Return the [x, y] coordinate for the center point of the cell that contains the specified text.  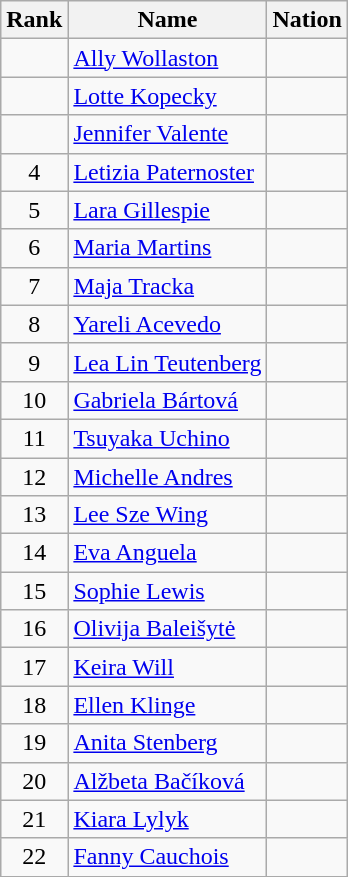
Michelle Andres [168, 477]
Fanny Cauchois [168, 857]
Maria Martins [168, 248]
Keira Will [168, 667]
21 [34, 819]
Name [168, 20]
10 [34, 400]
14 [34, 553]
Rank [34, 20]
6 [34, 248]
Ally Wollaston [168, 58]
13 [34, 515]
Lea Lin Teutenberg [168, 362]
Maja Tracka [168, 286]
Nation [307, 20]
20 [34, 781]
16 [34, 629]
7 [34, 286]
8 [34, 324]
Yareli Acevedo [168, 324]
Gabriela Bártová [168, 400]
Anita Stenberg [168, 743]
17 [34, 667]
Olivija Baleišytė [168, 629]
Ellen Klinge [168, 705]
Kiara Lylyk [168, 819]
18 [34, 705]
Lotte Kopecky [168, 96]
19 [34, 743]
9 [34, 362]
22 [34, 857]
Jennifer Valente [168, 134]
Eva Anguela [168, 553]
15 [34, 591]
4 [34, 172]
5 [34, 210]
Lee Sze Wing [168, 515]
12 [34, 477]
Sophie Lewis [168, 591]
11 [34, 438]
Alžbeta Bačíková [168, 781]
Lara Gillespie [168, 210]
Letizia Paternoster [168, 172]
Tsuyaka Uchino [168, 438]
